Determine the [x, y] coordinate at the center of the cell enclosing the given text.  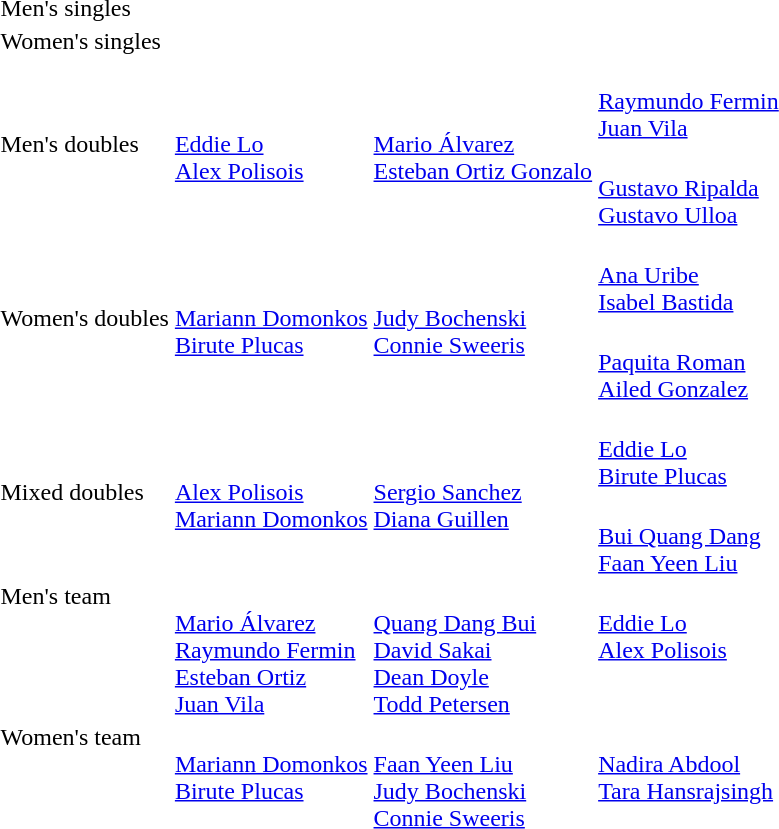
Quang Dang BuiDavid SakaiDean DoyleTodd Petersen [483, 650]
Mariann DomonkosBirute Plucas [271, 318]
Alex PolisoisMariann Domonkos [271, 492]
Mario ÁlvarezRaymundo FerminEsteban OrtizJuan Vila [271, 650]
Mario ÁlvarezEsteban Ortiz Gonzalo [483, 144]
Judy BochenskiConnie Sweeris [483, 318]
Eddie LoAlex Polisois [271, 144]
Sergio SanchezDiana Guillen [483, 492]
